Return the [X, Y] coordinate for the center point of the cell that contains the specified text.  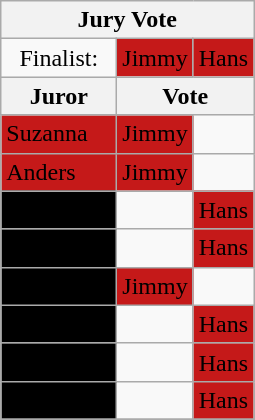
Vote [186, 96]
Fredrik [59, 286]
Johan [59, 248]
Suzanna [59, 134]
Mikko [59, 324]
Juror [59, 96]
Veronica [59, 210]
Anders [59, 172]
Mats [59, 362]
Annika [59, 400]
Finalist: [59, 58]
Jury Vote [128, 20]
